Detect which cell encompasses the target text, then output its (x, y) center coordinate. 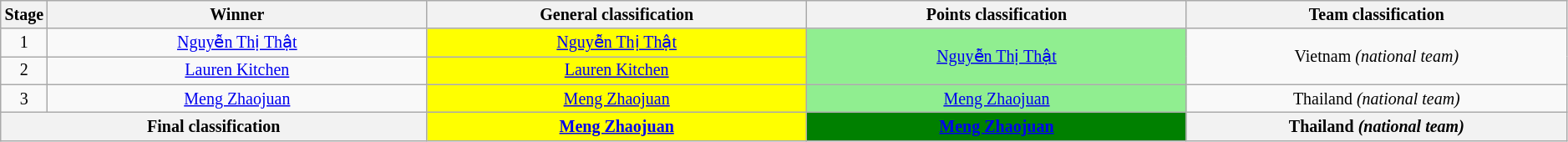
Team classification (1377, 15)
Vietnam (national team) (1377, 57)
Winner (237, 15)
Stage (24, 15)
1 (24, 43)
Points classification (997, 15)
Final classification (214, 127)
General classification (617, 15)
2 (24, 70)
3 (24, 99)
